For the text-containing cell, return its midpoint in (x, y) coordinate format. 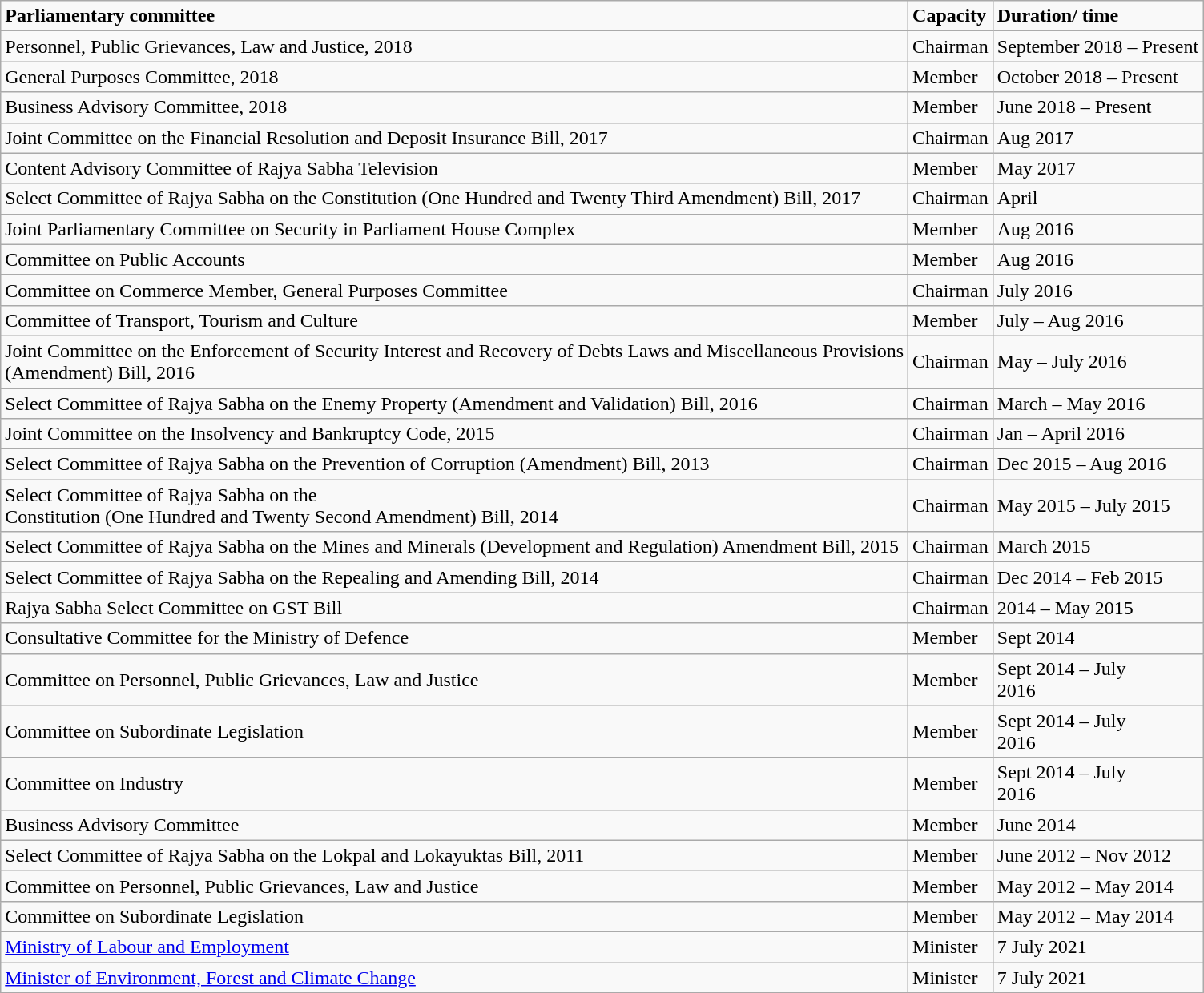
Jan – April 2016 (1097, 434)
October 2018 – Present (1097, 77)
June 2014 (1097, 825)
Personnel, Public Grievances, Law and Justice, 2018 (455, 46)
Dec 2014 – Feb 2015 (1097, 577)
Parliamentary committee (455, 16)
Select Committee of Rajya Sabha on the Prevention of Corruption (Amendment) Bill, 2013 (455, 464)
Business Advisory Committee (455, 825)
Joint Committee on the Financial Resolution and Deposit Insurance Bill, 2017 (455, 138)
Dec 2015 – Aug 2016 (1097, 464)
Committee of Transport, Tourism and Culture (455, 320)
Minister of Environment, Forest and Climate Change (455, 978)
2014 – May 2015 (1097, 608)
Duration/ time (1097, 16)
April (1097, 199)
June 2018 – Present (1097, 107)
Joint Committee on the Insolvency and Bankruptcy Code, 2015 (455, 434)
July 2016 (1097, 290)
July – Aug 2016 (1097, 320)
March 2015 (1097, 547)
Content Advisory Committee of Rajya Sabha Television (455, 168)
Sept 2014 (1097, 638)
September 2018 – Present (1097, 46)
Select Committee of Rajya Sabha on the Constitution (One Hundred and Twenty Third Amendment) Bill, 2017 (455, 199)
March – May 2016 (1097, 403)
Select Committee of Rajya Sabha on the Lokpal and Lokayuktas Bill, 2011 (455, 855)
Capacity (951, 16)
Business Advisory Committee, 2018 (455, 107)
Select Committee of Rajya Sabha on the Mines and Minerals (Development and Regulation) Amendment Bill, 2015 (455, 547)
June 2012 – Nov 2012 (1097, 855)
Select Committee of Rajya Sabha on the Enemy Property (Amendment and Validation) Bill, 2016 (455, 403)
Aug 2017 (1097, 138)
May 2015 – July 2015 (1097, 506)
Rajya Sabha Select Committee on GST Bill (455, 608)
Committee on Industry (455, 783)
General Purposes Committee, 2018 (455, 77)
Select Committee of Rajya Sabha on theConstitution (One Hundred and Twenty Second Amendment) Bill, 2014 (455, 506)
Select Committee of Rajya Sabha on the Repealing and Amending Bill, 2014 (455, 577)
Ministry of Labour and Employment (455, 947)
May – July 2016 (1097, 362)
Consultative Committee for the Ministry of Defence (455, 638)
Joint Committee on the Enforcement of Security Interest and Recovery of Debts Laws and Miscellaneous Provisions(Amendment) Bill, 2016 (455, 362)
Joint Parliamentary Committee on Security in Parliament House Complex (455, 229)
Committee on Public Accounts (455, 259)
Committee on Commerce Member, General Purposes Committee (455, 290)
May 2017 (1097, 168)
